Return the (x, y) coordinate for the center point of the cell that contains the specified text.  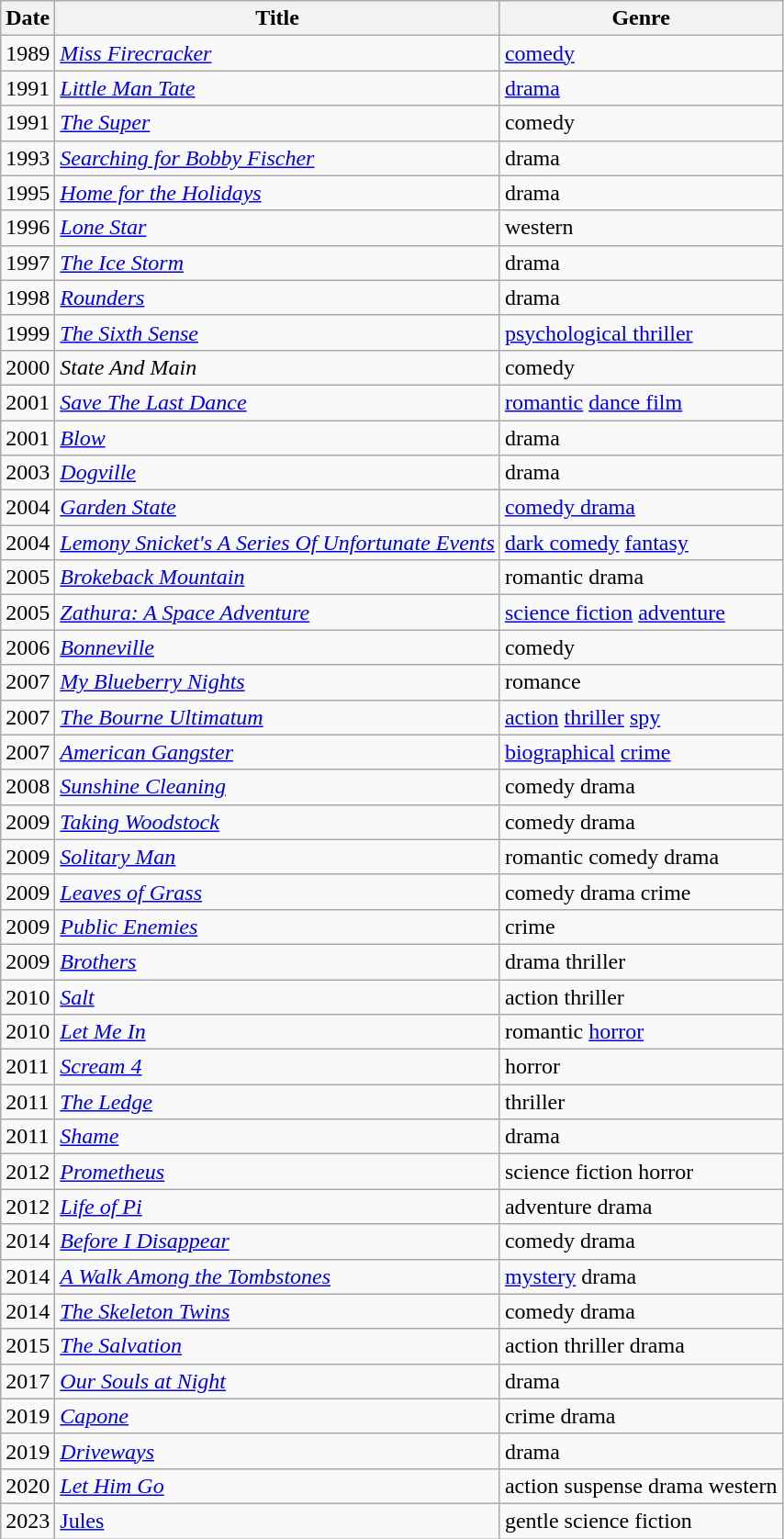
dark comedy fantasy (641, 543)
Zathura: A Space Adventure (277, 612)
horror (641, 1067)
science fiction adventure (641, 612)
A Walk Among the Tombstones (277, 1276)
Let Him Go (277, 1486)
Garden State (277, 508)
The Bourne Ultimatum (277, 717)
1997 (28, 263)
action thriller drama (641, 1346)
Brokeback Mountain (277, 578)
Prometheus (277, 1172)
psychological thriller (641, 332)
mystery drama (641, 1276)
2015 (28, 1346)
1993 (28, 158)
Salt (277, 996)
2000 (28, 367)
Sunshine Cleaning (277, 787)
The Super (277, 123)
2020 (28, 1486)
Title (277, 18)
Blow (277, 438)
2017 (28, 1381)
Lone Star (277, 228)
biographical crime (641, 752)
Taking Woodstock (277, 822)
Driveways (277, 1451)
Before I Disappear (277, 1241)
Date (28, 18)
romance (641, 682)
Bonneville (277, 647)
Little Man Tate (277, 88)
Genre (641, 18)
1995 (28, 193)
romantic dance film (641, 402)
Life of Pi (277, 1207)
romantic comedy drama (641, 857)
action suspense drama western (641, 1486)
thriller (641, 1102)
The Sixth Sense (277, 332)
1999 (28, 332)
2023 (28, 1521)
1996 (28, 228)
Miss Firecracker (277, 53)
The Ice Storm (277, 263)
romantic drama (641, 578)
Public Enemies (277, 927)
Rounders (277, 298)
2006 (28, 647)
drama thriller (641, 961)
The Salvation (277, 1346)
The Ledge (277, 1102)
action thriller spy (641, 717)
gentle science fiction (641, 1521)
Lemony Snicket's A Series Of Unfortunate Events (277, 543)
crime (641, 927)
State And Main (277, 367)
Searching for Bobby Fischer (277, 158)
Dogville (277, 473)
Leaves of Grass (277, 892)
Jules (277, 1521)
comedy drama crime (641, 892)
western (641, 228)
American Gangster (277, 752)
Our Souls at Night (277, 1381)
adventure drama (641, 1207)
1989 (28, 53)
1998 (28, 298)
2003 (28, 473)
Capone (277, 1416)
action thriller (641, 996)
My Blueberry Nights (277, 682)
Save The Last Dance (277, 402)
Let Me In (277, 1032)
Shame (277, 1137)
crime drama (641, 1416)
2008 (28, 787)
Solitary Man (277, 857)
Brothers (277, 961)
science fiction horror (641, 1172)
romantic horror (641, 1032)
Scream 4 (277, 1067)
Home for the Holidays (277, 193)
The Skeleton Twins (277, 1311)
